Return (x, y) of the center of cell containing provided text 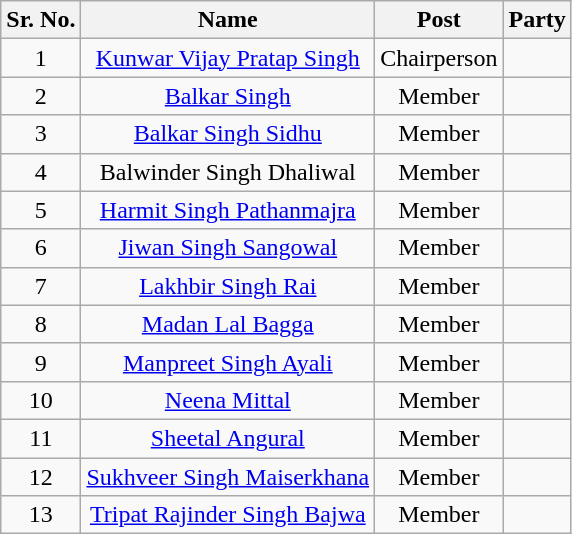
Sheetal Angural (228, 438)
13 (41, 515)
5 (41, 210)
6 (41, 248)
Jiwan Singh Sangowal (228, 248)
12 (41, 477)
7 (41, 286)
Name (228, 20)
1 (41, 58)
Balwinder Singh Dhaliwal (228, 172)
Balkar Singh (228, 96)
8 (41, 324)
3 (41, 134)
9 (41, 362)
Sr. No. (41, 20)
Kunwar Vijay Pratap Singh (228, 58)
Sukhveer Singh Maiserkhana (228, 477)
4 (41, 172)
10 (41, 400)
Balkar Singh Sidhu (228, 134)
Manpreet Singh Ayali (228, 362)
Party (537, 20)
Harmit Singh Pathanmajra (228, 210)
Madan Lal Bagga (228, 324)
Chairperson (439, 58)
Post (439, 20)
Tripat Rajinder Singh Bajwa (228, 515)
11 (41, 438)
Lakhbir Singh Rai (228, 286)
2 (41, 96)
Neena Mittal (228, 400)
